Locate the cell with the specified text and output its [x, y] center coordinate. 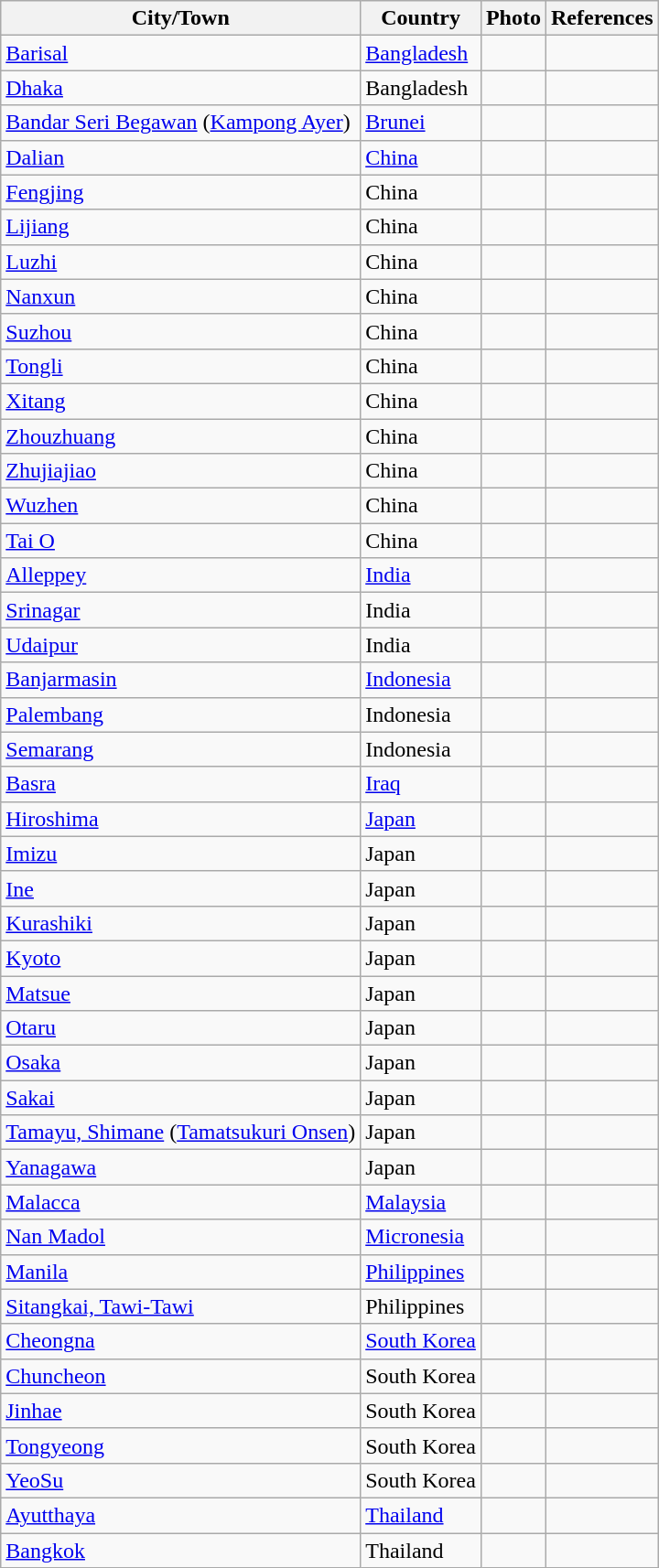
Bandar Seri Begawan (Kampong Ayer) [181, 123]
Iraq [421, 784]
Nanxun [181, 296]
Cheongna [181, 1341]
Wuzhen [181, 506]
Srinagar [181, 610]
Otaru [181, 1028]
Bangkok [181, 1551]
Hiroshima [181, 819]
Zhouzhuang [181, 436]
Yanagawa [181, 1167]
Dhaka [181, 88]
YeoSu [181, 1480]
Matsue [181, 993]
Tongli [181, 366]
Malaysia [421, 1202]
Palembang [181, 714]
Zhujiajiao [181, 471]
Barisal [181, 53]
Photo [513, 18]
Alleppey [181, 575]
Luzhi [181, 262]
Lijiang [181, 227]
Xitang [181, 401]
Ine [181, 888]
Osaka [181, 1063]
Dalian [181, 157]
Country [421, 18]
Fengjing [181, 192]
Suzhou [181, 331]
Manila [181, 1272]
Udaipur [181, 645]
Imizu [181, 854]
Chuncheon [181, 1376]
Brunei [421, 123]
Basra [181, 784]
Tamayu, Shimane (Tamatsukuri Onsen) [181, 1133]
Tai O [181, 541]
Jinhae [181, 1411]
Sakai [181, 1098]
Micronesia [421, 1237]
References [602, 18]
Malacca [181, 1202]
Banjarmasin [181, 680]
Ayutthaya [181, 1515]
City/Town [181, 18]
Sitangkai, Tawi-Tawi [181, 1306]
Kurashiki [181, 923]
Tongyeong [181, 1445]
Semarang [181, 749]
Kyoto [181, 958]
Nan Madol [181, 1237]
